Return the (X, Y) coordinate for the center point of the cell that contains the specified text.  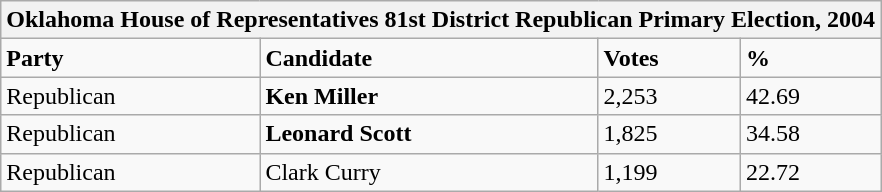
Leonard Scott (429, 134)
22.72 (811, 172)
42.69 (811, 96)
1,199 (669, 172)
Oklahoma House of Representatives 81st District Republican Primary Election, 2004 (441, 20)
Candidate (429, 58)
2,253 (669, 96)
34.58 (811, 134)
1,825 (669, 134)
Ken Miller (429, 96)
Clark Curry (429, 172)
Votes (669, 58)
% (811, 58)
Party (130, 58)
